Provide the (X, Y) coordinate of the cell's center where the given text is located.  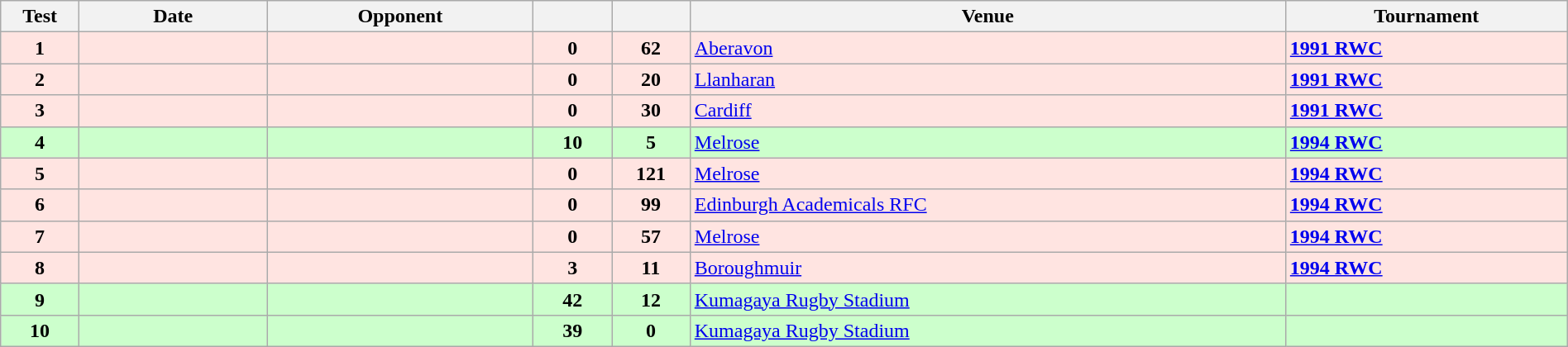
Venue (987, 17)
121 (652, 173)
2 (40, 79)
30 (652, 111)
Date (172, 17)
12 (652, 299)
11 (652, 268)
42 (572, 299)
62 (652, 48)
8 (40, 268)
Cardiff (987, 111)
Test (40, 17)
4 (40, 142)
Edinburgh Academicals RFC (987, 205)
Boroughmuir (987, 268)
99 (652, 205)
9 (40, 299)
Opponent (400, 17)
39 (572, 330)
6 (40, 205)
1 (40, 48)
7 (40, 236)
Llanharan (987, 79)
57 (652, 236)
Tournament (1426, 17)
20 (652, 79)
Aberavon (987, 48)
